Extract the [x, y] coordinate from the center of the cell holding the provided text.  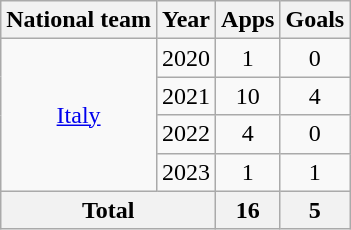
Total [108, 210]
2023 [186, 172]
2021 [186, 96]
16 [248, 210]
2020 [186, 58]
National team [79, 20]
Italy [79, 115]
2022 [186, 134]
Goals [315, 20]
Year [186, 20]
Apps [248, 20]
5 [315, 210]
10 [248, 96]
